Return the [X, Y] coordinate for the center point of the cell that contains the specified text.  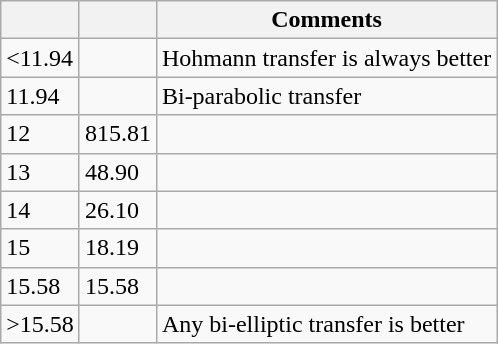
Comments [326, 20]
15 [40, 248]
12 [40, 134]
14 [40, 210]
Bi-parabolic transfer [326, 96]
13 [40, 172]
Hohmann transfer is always better [326, 58]
11.94 [40, 96]
26.10 [118, 210]
815.81 [118, 134]
48.90 [118, 172]
>15.58 [40, 324]
<11.94 [40, 58]
18.19 [118, 248]
Any bi-elliptic transfer is better [326, 324]
